Detect which cell encompasses the target text, then output its [X, Y] center coordinate. 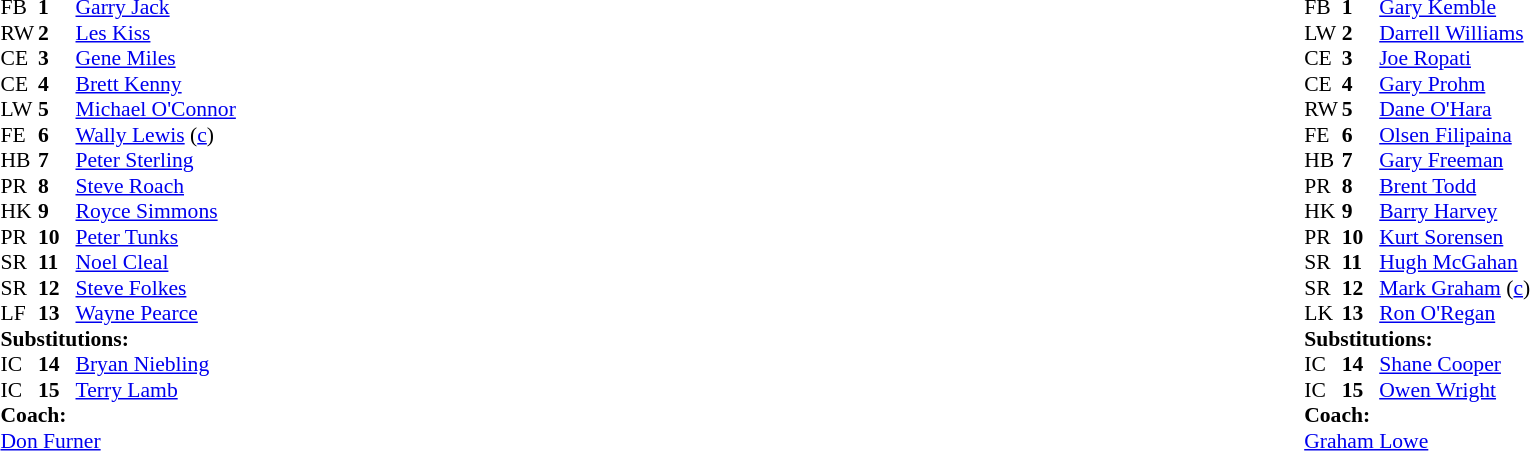
LF [19, 313]
Barry Harvey [1454, 211]
Gary Prohm [1454, 84]
Dane O'Hara [1454, 109]
Michael O'Connor [156, 109]
Brett Kenny [156, 84]
Noel Cleal [156, 263]
Gene Miles [156, 59]
Kurt Sorensen [1454, 237]
Joe Ropati [1454, 59]
Olsen Filipaina [1454, 135]
Ron O'Regan [1454, 313]
Wayne Pearce [156, 313]
Peter Tunks [156, 237]
Owen Wright [1454, 390]
Steve Roach [156, 186]
Terry Lamb [156, 390]
Brent Todd [1454, 186]
Mark Graham (c) [1454, 288]
Shane Cooper [1454, 365]
Peter Sterling [156, 161]
Bryan Niebling [156, 365]
Darrell Williams [1454, 33]
Hugh McGahan [1454, 263]
Les Kiss [156, 33]
Royce Simmons [156, 211]
LK [1323, 313]
Gary Freeman [1454, 161]
Wally Lewis (c) [156, 135]
Steve Folkes [156, 288]
